Detect which cell encompasses the target text, then output its [x, y] center coordinate. 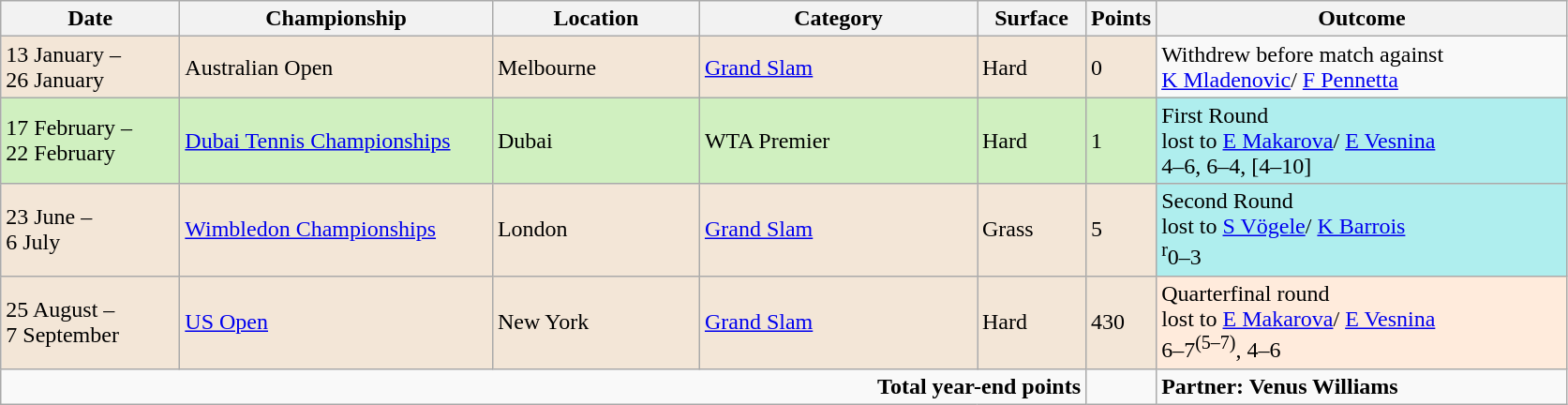
Total year-end points [544, 386]
Second Round lost to S Vögele/ K Barrois r0–3 [1363, 231]
13 January – 26 January [90, 67]
Category [838, 19]
Dubai Tennis Championships [336, 141]
25 August – 7 September [90, 322]
5 [1121, 231]
0 [1121, 67]
430 [1121, 322]
Championship [336, 19]
WTA Premier [838, 141]
Australian Open [336, 67]
23 June – 6 July [90, 231]
17 February – 22 February [90, 141]
Melbourne [596, 67]
Wimbledon Championships [336, 231]
First Round lost to E Makarova/ E Vesnina 4–6, 6–4, [4–10] [1363, 141]
1 [1121, 141]
New York [596, 322]
Grass [1031, 231]
US Open [336, 322]
Location [596, 19]
Surface [1031, 19]
Outcome [1363, 19]
Partner: Venus Williams [1363, 386]
Points [1121, 19]
Date [90, 19]
Withdrew before match against K Mladenovic/ F Pennetta [1363, 67]
Dubai [596, 141]
London [596, 231]
Quarterfinal round lost to E Makarova/ E Vesnina 6–7(5–7), 4–6 [1363, 322]
